Detect which cell encompasses the target text, then output its [X, Y] center coordinate. 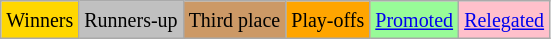
Promoted [414, 20]
Runners-up [131, 20]
Third place [234, 20]
Winners [40, 20]
Relegated [504, 20]
Play-offs [328, 20]
